Detect which cell encompasses the target text, then output its [X, Y] center coordinate. 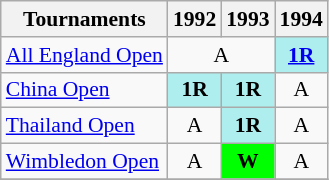
1993 [248, 19]
China Open [84, 90]
1992 [194, 19]
Wimbledon Open [84, 162]
Thailand Open [84, 126]
1994 [302, 19]
All England Open [84, 55]
Tournaments [84, 19]
W [248, 162]
